Scan for the cell matching the given text and deliver its [x, y] coordinate at center. 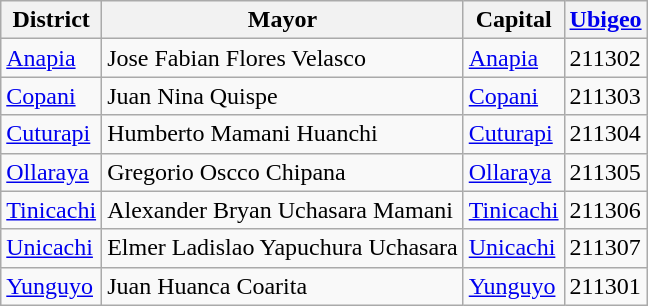
211302 [606, 58]
Jose Fabian Flores Velasco [283, 58]
Humberto Mamani Huanchi [283, 134]
Ubigeo [606, 20]
Alexander Bryan Uchasara Mamani [283, 210]
211304 [606, 134]
Juan Nina Quispe [283, 96]
211307 [606, 248]
Elmer Ladislao Yapuchura Uchasara [283, 248]
Mayor [283, 20]
Gregorio Oscco Chipana [283, 172]
211303 [606, 96]
211301 [606, 286]
Capital [514, 20]
211306 [606, 210]
Juan Huanca Coarita [283, 286]
District [52, 20]
211305 [606, 172]
